Determine the (X, Y) coordinate at the center of the cell enclosing the given text.  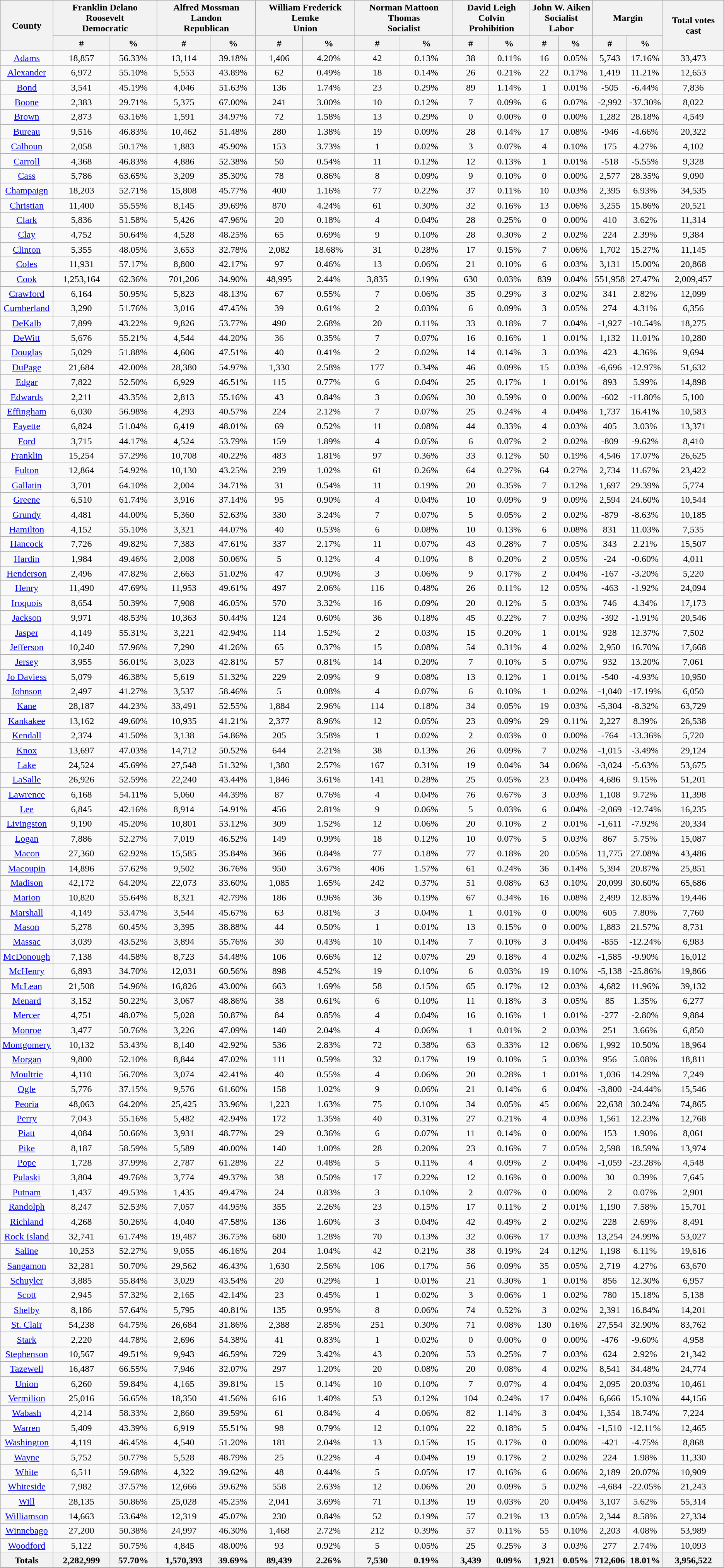
Cass (27, 176)
20,521 (693, 205)
2.44% (329, 279)
46.05% (233, 603)
51.63% (233, 87)
0.85% (329, 1015)
229 (279, 677)
Calhoun (27, 146)
2,377 (279, 721)
780 (610, 1295)
5,028 (184, 1015)
43.00% (233, 986)
44.20% (233, 338)
Kane (27, 706)
3,016 (184, 308)
55 (544, 1531)
1.00% (329, 1148)
44.17% (133, 441)
Morgan (27, 1060)
Henderson (27, 573)
1.60% (329, 1222)
3.62% (645, 220)
3,774 (184, 1178)
Coles (27, 264)
-8.32% (645, 706)
63,670 (693, 1266)
1,437 (81, 1192)
2,344 (610, 1516)
116 (377, 588)
3.69% (329, 1501)
43,486 (693, 853)
1,468 (279, 1531)
3.03% (645, 426)
Logan (27, 839)
1.98% (645, 1457)
5,409 (81, 1428)
5,360 (184, 515)
18,275 (693, 323)
34.97% (233, 117)
78 (279, 176)
Crawford (27, 294)
551,958 (610, 279)
1,036 (610, 1074)
2,734 (610, 471)
Moultrie (27, 1074)
2.58% (329, 367)
48.13% (233, 294)
6.11% (645, 1251)
20,546 (693, 618)
Madison (27, 883)
3.24% (329, 515)
1,253,164 (81, 279)
50.52% (233, 750)
David Leigh ColvinProhibition (491, 18)
2.82% (645, 294)
42.79% (233, 897)
1.38% (329, 132)
Stark (27, 1339)
48.05% (133, 250)
47.61% (233, 544)
57.96% (133, 647)
5,589 (184, 1148)
13,162 (81, 721)
8,187 (81, 1148)
27.08% (645, 853)
62.36% (133, 279)
16,235 (693, 809)
54.96% (133, 986)
8.39% (645, 721)
20,099 (610, 883)
53.43% (133, 1045)
11.96% (645, 986)
19,446 (693, 897)
2,577 (610, 176)
Iroquois (27, 603)
43.44% (233, 780)
2,663 (184, 573)
9,884 (693, 1015)
44.78% (133, 1339)
5,100 (693, 397)
2.96% (329, 706)
-23.28% (645, 1163)
19,866 (693, 971)
2.92% (645, 1354)
44.58% (133, 957)
5,752 (81, 1457)
3,290 (81, 308)
3,956,522 (693, 1560)
0.67% (509, 794)
-4,684 (610, 1487)
6,510 (81, 500)
46.16% (233, 1251)
56.98% (133, 411)
3,439 (470, 1560)
111 (279, 1060)
4,119 (81, 1443)
-1,015 (610, 750)
3,885 (81, 1280)
5,278 (81, 927)
Macon (27, 853)
856 (610, 1280)
3,931 (184, 1133)
Pulaski (27, 1178)
712,606 (610, 1560)
48.79% (233, 1457)
1,406 (279, 58)
Lee (27, 809)
10,093 (693, 1546)
42.14% (233, 1295)
Jersey (27, 662)
59.68% (133, 1472)
2,499 (610, 897)
2,945 (81, 1295)
53,675 (693, 765)
4.20% (329, 58)
51,201 (693, 780)
51,632 (693, 367)
158 (279, 1089)
1,992 (610, 1045)
Sangamon (27, 1266)
Ogle (27, 1089)
49.46% (133, 559)
7,138 (81, 957)
89 (470, 87)
12,864 (81, 471)
277 (610, 1546)
-12.97% (645, 367)
2,787 (184, 1163)
20.87% (645, 868)
52.10% (133, 1060)
11,398 (693, 794)
10,363 (184, 618)
8,061 (693, 1133)
Will (27, 1501)
2,211 (81, 397)
18.68% (329, 250)
DuPage (27, 367)
343 (610, 544)
0.69% (329, 235)
46.59% (233, 1354)
Stephenson (27, 1354)
12.23% (645, 1118)
0.46% (329, 264)
4,322 (184, 1472)
43.54% (233, 1280)
26,625 (693, 456)
11.03% (645, 529)
6,919 (184, 1428)
84 (279, 1015)
2,860 (184, 1413)
2,041 (279, 1501)
4.36% (645, 353)
1.40% (329, 1399)
10.50% (645, 1045)
24,774 (693, 1369)
8.96% (329, 721)
43.25% (233, 471)
46.38% (133, 677)
3,152 (81, 1001)
95 (279, 500)
2,009,457 (693, 279)
-37.30% (645, 102)
4,011 (693, 559)
5,394 (610, 868)
4,606 (184, 353)
10,567 (81, 1354)
42,172 (81, 883)
2.63% (329, 1487)
37.57% (133, 1487)
20.07% (645, 1472)
2,719 (610, 1266)
Gallatin (27, 485)
8,140 (184, 1045)
52.50% (133, 382)
Schuyler (27, 1280)
2,203 (610, 1531)
Effingham (27, 411)
3,835 (377, 279)
1.04% (329, 1251)
12,653 (693, 73)
Warren (27, 1428)
-5,304 (610, 706)
54.48% (233, 957)
6,030 (81, 411)
21,508 (81, 986)
4,845 (184, 1546)
Norman Mattoon ThomasSocialist (404, 18)
29,124 (693, 750)
24,524 (81, 765)
51.88% (133, 353)
16,012 (693, 957)
53,027 (693, 1236)
Montgomery (27, 1045)
3,541 (81, 87)
12.37% (645, 632)
McHenry (27, 971)
67.00% (233, 102)
7.58% (645, 1207)
32.07% (233, 1369)
Winnebago (27, 1531)
5,823 (184, 294)
135 (279, 1310)
Johnson (27, 692)
22,638 (610, 1104)
5,619 (184, 677)
558 (279, 1487)
4,682 (610, 986)
19,487 (184, 1236)
898 (279, 971)
42.17% (233, 264)
50.22% (133, 1001)
3,067 (184, 1001)
10,909 (693, 1472)
0.86% (329, 176)
9,190 (81, 824)
341 (610, 294)
10,461 (693, 1383)
6,850 (693, 1030)
14,896 (81, 868)
2,388 (279, 1325)
2,598 (610, 1148)
38.88% (233, 927)
337 (279, 544)
7,726 (81, 544)
6,356 (693, 308)
50.44% (233, 618)
11,931 (81, 264)
Tazewell (27, 1369)
2,082 (279, 250)
30.60% (645, 883)
-809 (610, 441)
280 (279, 132)
15.86% (645, 205)
4,752 (81, 235)
16,826 (184, 986)
10,801 (184, 824)
Mercer (27, 1015)
8,914 (184, 809)
27 (470, 1118)
-392 (610, 618)
41.27% (133, 692)
45.25% (233, 1501)
54.97% (233, 367)
44.07% (233, 529)
4,548 (693, 1163)
-1,927 (610, 323)
Monroe (27, 1030)
45.20% (133, 824)
47.02% (233, 1060)
John W. AikenSocialist Labor (561, 18)
-6,696 (610, 367)
57.62% (133, 868)
Rock Island (27, 1236)
4.34% (645, 603)
159 (279, 441)
1,737 (610, 411)
-1.92% (645, 588)
7,760 (693, 912)
50.95% (133, 294)
13,254 (610, 1236)
59.84% (133, 1383)
6,511 (81, 1472)
1.20% (329, 1369)
24.60% (645, 500)
6,893 (81, 971)
1.28% (329, 1236)
3.73% (329, 146)
42.92% (233, 1045)
51.04% (133, 426)
53.47% (133, 912)
Pope (27, 1163)
-764 (610, 736)
4.52% (329, 971)
5,138 (693, 1295)
Union (27, 1383)
21,243 (693, 1487)
56.65% (133, 1399)
1,846 (279, 780)
Hancock (27, 544)
3.58% (329, 736)
663 (279, 986)
2.09% (329, 677)
49.53% (133, 1192)
-10.54% (645, 323)
55.31% (133, 632)
2,374 (81, 736)
1,728 (81, 1163)
16.84% (645, 1310)
956 (610, 1060)
51.76% (133, 308)
5,060 (184, 794)
1.90% (645, 1133)
43.52% (133, 942)
5,676 (81, 338)
48.07% (133, 1015)
-1,510 (610, 1428)
50.17% (133, 146)
181 (279, 1443)
Fayette (27, 426)
39.62% (233, 1472)
15.18% (645, 1295)
56.70% (133, 1074)
7,502 (693, 632)
2.17% (329, 544)
11,490 (81, 588)
2,395 (610, 190)
6,824 (81, 426)
45.90% (233, 146)
18.59% (645, 1148)
45.19% (133, 87)
51.02% (233, 573)
1,190 (610, 1207)
48 (279, 1472)
Bureau (27, 132)
839 (544, 279)
50.87% (233, 1015)
3,916 (184, 500)
12,031 (184, 971)
1,108 (610, 794)
William Frederick LemkeUnion (305, 18)
-476 (610, 1339)
7,224 (693, 1413)
8,491 (693, 1222)
3,226 (184, 1030)
-12.11% (645, 1428)
0.95% (329, 1310)
9,516 (81, 132)
2.85% (329, 1325)
54.11% (133, 794)
50.76% (133, 1030)
5.08% (645, 1060)
616 (279, 1399)
-4.93% (645, 677)
3,955 (81, 662)
8,868 (693, 1443)
3,255 (610, 205)
12,666 (184, 1487)
228 (610, 1222)
48,063 (81, 1104)
34.71% (233, 485)
-2,069 (610, 809)
0.77% (329, 382)
-4.66% (645, 132)
7,982 (81, 1487)
15,507 (693, 544)
10,950 (693, 677)
-25.86% (645, 971)
831 (610, 529)
75 (377, 1104)
8,145 (184, 205)
115 (279, 382)
McLean (27, 986)
5.99% (645, 382)
48.53% (133, 618)
870 (279, 205)
1,330 (279, 367)
8,321 (184, 897)
53.64% (133, 1516)
5,720 (693, 736)
366 (279, 853)
-5,138 (610, 971)
2.83% (329, 1045)
Williamson (27, 1516)
Edwards (27, 397)
63.16% (133, 117)
2.39% (645, 235)
177 (377, 367)
14,663 (81, 1516)
1,282 (610, 117)
Douglas (27, 353)
6,983 (693, 942)
6,929 (184, 382)
58 (377, 986)
1,561 (610, 1118)
46.52% (233, 839)
5,743 (610, 58)
4,084 (81, 1133)
11,145 (693, 250)
Putnam (27, 1192)
Marshall (27, 912)
Edgar (27, 382)
54,238 (81, 1325)
Cook (27, 279)
-24.44% (645, 1089)
10,253 (81, 1251)
10,130 (184, 471)
15,546 (693, 1089)
46.43% (233, 1266)
Franklin Delano RooseveltDemocratic (105, 18)
5,528 (184, 1457)
Clinton (27, 250)
2,901 (693, 1192)
Washington (27, 1443)
141 (377, 780)
6.93% (645, 190)
3,039 (81, 942)
85 (610, 1001)
-5.63% (645, 765)
49.61% (233, 588)
26,926 (81, 780)
8,022 (693, 102)
50.86% (133, 1501)
Margin (628, 18)
58.46% (233, 692)
4,549 (693, 117)
1,085 (279, 883)
2.72% (329, 1531)
57.17% (133, 264)
130 (544, 1325)
18,857 (81, 58)
57.32% (133, 1295)
46.45% (133, 1443)
5.75% (645, 839)
3.61% (329, 780)
-24 (610, 559)
3,131 (610, 264)
48.25% (233, 235)
63.65% (133, 176)
7,061 (693, 662)
7,019 (184, 839)
39.81% (233, 1383)
37.14% (233, 500)
1,132 (610, 338)
6,277 (693, 1001)
18,203 (81, 190)
27,548 (184, 765)
-946 (610, 132)
41.50% (133, 736)
50.26% (133, 1222)
4.24% (329, 205)
6,845 (81, 809)
9,090 (693, 176)
4,368 (81, 161)
13,114 (184, 58)
21,684 (81, 367)
15,701 (693, 1207)
-11.80% (645, 397)
55.64% (133, 897)
51.58% (133, 220)
60.56% (233, 971)
2,095 (610, 1383)
6,666 (610, 1399)
-540 (610, 677)
5,426 (184, 220)
9,576 (184, 1089)
Jasper (27, 632)
42.00% (133, 367)
2,873 (81, 117)
14,898 (693, 382)
9,328 (693, 161)
149 (279, 839)
5,795 (184, 1310)
241 (279, 102)
10,820 (81, 897)
1,223 (279, 1104)
-421 (610, 1443)
48.01% (233, 426)
21.57% (645, 927)
-8.63% (645, 515)
212 (377, 1531)
49.82% (133, 544)
47.96% (233, 220)
McDonough (27, 957)
2.56% (329, 1266)
8,541 (610, 1369)
-2.80% (645, 1015)
-6.44% (645, 87)
Alexander (27, 73)
8,410 (693, 441)
4,544 (184, 338)
12.30% (645, 1280)
2,950 (610, 647)
25,425 (184, 1104)
48.00% (233, 1546)
Cumberland (27, 308)
Livingston (27, 824)
4,886 (184, 161)
35.84% (233, 853)
Totals (27, 1560)
Richland (27, 1222)
57.64% (133, 1310)
-4.75% (645, 1443)
5,776 (81, 1089)
6,419 (184, 426)
8.58% (645, 1516)
1,419 (610, 73)
Jo Daviess (27, 677)
47.03% (133, 750)
172 (279, 1118)
11.67% (645, 471)
8,654 (81, 603)
6,168 (81, 794)
355 (279, 1207)
9.15% (645, 780)
31.86% (233, 1325)
46 (470, 367)
330 (279, 515)
49.51% (133, 1354)
0.26% (427, 471)
7,836 (693, 87)
6,957 (693, 1280)
47.58% (233, 1222)
53.12% (233, 824)
4,481 (81, 515)
Clark (27, 220)
52.71% (133, 190)
18.01% (645, 1560)
0.38% (427, 1045)
867 (610, 839)
-277 (610, 1015)
Knox (27, 750)
7.80% (645, 912)
55.55% (133, 205)
10,240 (81, 647)
34.90% (233, 279)
41.56% (233, 1399)
35.30% (233, 176)
167 (377, 765)
98 (279, 1428)
9,694 (693, 353)
St. Clair (27, 1325)
33,473 (693, 58)
50.66% (133, 1133)
-3.20% (645, 573)
1,921 (544, 1560)
50.39% (133, 603)
11.21% (645, 73)
0.66% (329, 957)
536 (279, 1045)
3,138 (184, 736)
1,984 (81, 559)
3,804 (81, 1178)
34.70% (133, 971)
55.21% (133, 338)
928 (610, 632)
893 (610, 382)
54.91% (233, 809)
41.26% (233, 647)
5,122 (81, 1546)
570 (279, 603)
423 (610, 353)
9,384 (693, 235)
15,254 (81, 456)
10,583 (693, 411)
15,585 (184, 853)
7,530 (377, 1560)
483 (279, 456)
1.69% (329, 986)
Grundy (27, 515)
Macoupin (27, 868)
2.69% (645, 1222)
22,073 (184, 883)
5,220 (693, 573)
87 (279, 794)
Wabash (27, 1413)
5,482 (184, 1118)
1,570,393 (184, 1560)
1.65% (329, 883)
17.16% (645, 58)
45.69% (133, 765)
LaSalle (27, 780)
-9.62% (645, 441)
1.58% (329, 117)
36.76% (233, 868)
Peoria (27, 1104)
3,544 (184, 912)
11,314 (693, 220)
-3.49% (645, 750)
239 (279, 471)
DeWitt (27, 338)
20,868 (693, 264)
2,220 (81, 1339)
55.76% (233, 942)
-505 (610, 87)
28.35% (645, 176)
4,686 (610, 780)
12,465 (693, 1428)
37 (470, 190)
13,697 (81, 750)
37.15% (133, 1089)
-7.92% (645, 824)
7,946 (184, 1369)
39,132 (693, 986)
Boone (27, 102)
83,762 (693, 1325)
4.31% (645, 308)
0.96% (329, 897)
-1,059 (610, 1163)
55.84% (133, 1280)
11,330 (693, 1457)
40.00% (233, 1148)
40.57% (233, 411)
400 (279, 190)
54 (470, 647)
50.75% (133, 1546)
42.41% (233, 1074)
16.41% (645, 411)
-1.91% (645, 618)
3,701 (81, 485)
0.53% (329, 529)
9,800 (81, 1060)
-5.55% (645, 161)
49.76% (133, 1178)
53,989 (693, 1531)
4,293 (184, 411)
13,974 (693, 1148)
2.12% (329, 411)
9,826 (184, 323)
-9.90% (645, 957)
7,290 (184, 647)
2.06% (329, 588)
5,029 (81, 353)
10,544 (693, 500)
8,247 (81, 1207)
Shelby (27, 1310)
26,684 (184, 1325)
7,899 (81, 323)
490 (279, 323)
630 (470, 279)
12.85% (645, 897)
54.92% (133, 471)
0.60% (329, 618)
10,462 (184, 132)
11,953 (184, 588)
2,383 (81, 102)
11,775 (610, 853)
25,016 (81, 1399)
1,702 (610, 250)
18.74% (645, 1413)
32,741 (81, 1236)
Whiteside (27, 1487)
746 (610, 603)
7,645 (693, 1178)
48,995 (279, 279)
45.77% (233, 190)
Greene (27, 500)
14,712 (184, 750)
456 (279, 809)
14.29% (645, 1074)
4,528 (184, 235)
2,282,999 (81, 1560)
0.41% (329, 353)
-17.19% (645, 692)
5,836 (81, 220)
3,653 (184, 250)
5,553 (184, 73)
1,591 (184, 117)
55.51% (233, 1428)
64.10% (133, 485)
701,206 (184, 279)
41.21% (233, 721)
Adams (27, 58)
230 (279, 1516)
3,074 (184, 1074)
-3,024 (610, 765)
16.70% (645, 647)
Henry (27, 588)
Clay (27, 235)
43.89% (233, 73)
5,786 (81, 176)
7,535 (693, 529)
1,435 (184, 1192)
52.55% (233, 706)
18,964 (693, 1045)
14,201 (693, 1310)
55,314 (693, 1501)
10,132 (81, 1045)
3.00% (329, 102)
28,380 (184, 367)
Hamilton (27, 529)
0.43% (329, 942)
Kankakee (27, 721)
54.38% (233, 1339)
Ford (27, 441)
Randolph (27, 1207)
-0.60% (645, 559)
30.24% (645, 1104)
-602 (610, 397)
47.09% (233, 1030)
-2,992 (610, 102)
0.44% (329, 1472)
26,538 (693, 721)
4,540 (184, 1443)
25,851 (693, 868)
9.72% (645, 794)
59.62% (233, 1487)
63,729 (693, 706)
42.16% (133, 809)
51.48% (233, 132)
Champaign (27, 190)
51.20% (233, 1443)
65,686 (693, 883)
7,886 (81, 839)
28,135 (81, 1501)
274 (610, 308)
47.69% (133, 588)
41 (279, 1339)
28.18% (645, 117)
2,497 (81, 692)
45.67% (233, 912)
Perry (27, 1118)
Piatt (27, 1133)
1.16% (329, 190)
3,023 (184, 662)
4,546 (610, 456)
Wayne (27, 1457)
44.39% (233, 794)
2,496 (81, 573)
Alfred Mossman LandonRepublican (207, 18)
-22.05% (645, 1487)
46.51% (233, 382)
Carroll (27, 161)
-518 (610, 161)
1,884 (279, 706)
3,209 (184, 176)
49.37% (233, 1178)
2,189 (610, 1472)
11,400 (81, 205)
3.32% (329, 603)
44.00% (133, 515)
58.59% (133, 1148)
16,487 (81, 1369)
44.95% (233, 1207)
17.07% (645, 456)
-9.60% (645, 1339)
28,187 (81, 706)
18,811 (693, 1060)
-879 (610, 515)
1,630 (279, 1266)
61.28% (233, 1163)
-167 (610, 573)
Christian (27, 205)
5,375 (184, 102)
Franklin (27, 456)
66.55% (133, 1369)
33.96% (233, 1104)
Total votes cast (693, 26)
6,164 (81, 294)
3,477 (81, 1030)
50.64% (133, 235)
Hardin (27, 559)
47.51% (233, 353)
Mason (27, 927)
4,214 (81, 1413)
17,173 (693, 603)
49.60% (133, 721)
10,935 (184, 721)
34.48% (645, 1369)
5,774 (693, 485)
40.81% (233, 1310)
1,697 (610, 485)
24,094 (693, 588)
2,058 (81, 146)
7,057 (184, 1207)
46.30% (233, 1531)
17,668 (693, 647)
3.67% (329, 868)
624 (610, 1354)
39.59% (233, 1413)
4,040 (184, 1222)
Bond (27, 87)
4,751 (81, 1015)
39 (279, 308)
52.53% (133, 1207)
2.74% (645, 1546)
Lake (27, 765)
33.60% (233, 883)
93 (279, 1546)
1,198 (610, 1251)
60.45% (133, 927)
-3,800 (610, 1089)
20,322 (693, 132)
5,355 (81, 250)
43.22% (133, 323)
10,185 (693, 515)
69 (279, 426)
-463 (610, 588)
-855 (610, 942)
0.45% (329, 1295)
5,079 (81, 677)
37.99% (133, 1163)
27,554 (610, 1325)
Jackson (27, 618)
10,280 (693, 338)
19,616 (693, 1251)
2,391 (610, 1310)
6,050 (693, 692)
45.07% (233, 1516)
7,822 (81, 382)
6,972 (81, 73)
10,708 (184, 456)
3,107 (610, 1501)
56.01% (133, 662)
12,768 (693, 1118)
57.70% (133, 1560)
Lawrence (27, 794)
1.74% (329, 87)
50.70% (133, 1266)
DeKalb (27, 323)
9,055 (184, 1251)
48.86% (233, 1001)
-13.36% (645, 736)
729 (279, 1354)
3,321 (184, 529)
9,943 (184, 1354)
74 (470, 1310)
680 (279, 1236)
6,260 (81, 1383)
104 (470, 1399)
7,908 (184, 603)
4,268 (81, 1222)
8,723 (184, 957)
2,813 (184, 397)
36.75% (233, 1236)
3.42% (329, 1354)
70 (377, 1236)
48.77% (233, 1133)
32,281 (81, 1266)
3,715 (81, 441)
3,395 (184, 927)
27.47% (645, 279)
25,028 (184, 1501)
2.68% (329, 323)
82 (470, 1413)
22,240 (184, 780)
242 (377, 883)
406 (377, 868)
Saline (27, 1251)
644 (279, 750)
5.62% (645, 1501)
1,380 (279, 765)
-12.74% (645, 809)
4,958 (693, 1339)
52.38% (233, 161)
3,537 (184, 692)
932 (610, 662)
15.00% (645, 264)
56 (470, 1266)
-12.24% (645, 942)
21,342 (693, 1354)
47.82% (133, 573)
64.75% (133, 1325)
2,165 (184, 1295)
15.27% (645, 250)
2,004 (184, 485)
89,439 (279, 1560)
43.35% (133, 397)
4,102 (693, 146)
186 (279, 897)
8,800 (184, 264)
29.39% (645, 485)
39.18% (233, 58)
47 (279, 573)
27,334 (693, 1516)
24,997 (184, 1531)
74,865 (693, 1104)
410 (610, 220)
Jefferson (27, 647)
124 (279, 618)
50.38% (133, 1531)
18,350 (184, 1399)
11.01% (645, 338)
1,354 (610, 1413)
Vermilion (27, 1399)
49.47% (233, 1192)
7,383 (184, 544)
57.29% (133, 456)
53.79% (233, 441)
Fulton (27, 471)
9,502 (184, 868)
605 (610, 912)
47.45% (233, 308)
61.60% (233, 1089)
3,221 (184, 632)
497 (279, 588)
204 (279, 1251)
205 (279, 736)
42.81% (233, 662)
Massac (27, 942)
44.23% (133, 706)
29.71% (133, 102)
-1,040 (610, 692)
12,099 (693, 294)
Woodford (27, 1546)
15,087 (693, 839)
0.92% (329, 1546)
Brown (27, 117)
50.77% (133, 1457)
8,731 (693, 927)
2,594 (610, 500)
20,334 (693, 824)
29,562 (184, 1266)
Marion (27, 897)
54.86% (233, 736)
12,319 (184, 1516)
33,491 (184, 706)
0.99% (329, 839)
3.66% (645, 1030)
4,165 (184, 1383)
52 (377, 1516)
White (27, 1472)
44,156 (693, 1399)
52.59% (133, 780)
2,696 (184, 1339)
1.89% (329, 441)
24.99% (645, 1236)
13.20% (645, 662)
15.10% (645, 1399)
2.81% (329, 809)
309 (279, 824)
-1,585 (610, 957)
4.08% (645, 1531)
51 (470, 883)
Pike (27, 1148)
27,360 (81, 853)
405 (610, 426)
175 (610, 146)
50.06% (233, 559)
15,808 (184, 190)
4,110 (81, 1074)
32.78% (233, 250)
7,249 (693, 1074)
7,043 (81, 1118)
13,371 (693, 426)
4,046 (184, 87)
8,844 (184, 1060)
62.92% (133, 853)
58.33% (133, 1413)
62 (279, 73)
53.77% (233, 323)
3,894 (184, 942)
1.63% (329, 1104)
4,152 (81, 529)
2.57% (329, 765)
297 (279, 1369)
23,422 (693, 471)
1.81% (329, 456)
9,971 (81, 618)
40.22% (233, 456)
34,535 (693, 190)
950 (279, 868)
56.33% (133, 58)
27,200 (81, 1531)
1.57% (427, 868)
4,524 (184, 441)
2,008 (184, 559)
-1,611 (610, 824)
52.63% (233, 515)
0.79% (329, 1428)
8,186 (81, 1310)
76 (470, 794)
3,029 (184, 1280)
County (27, 26)
0.76% (329, 794)
32.90% (645, 1325)
20.03% (645, 1383)
Scott (27, 1295)
Menard (27, 1001)
Kendall (27, 736)
2,227 (610, 721)
43.39% (133, 1428)
